Pinpoint the cell where the given text exists, returning its [X, Y] midpoint coordinate. 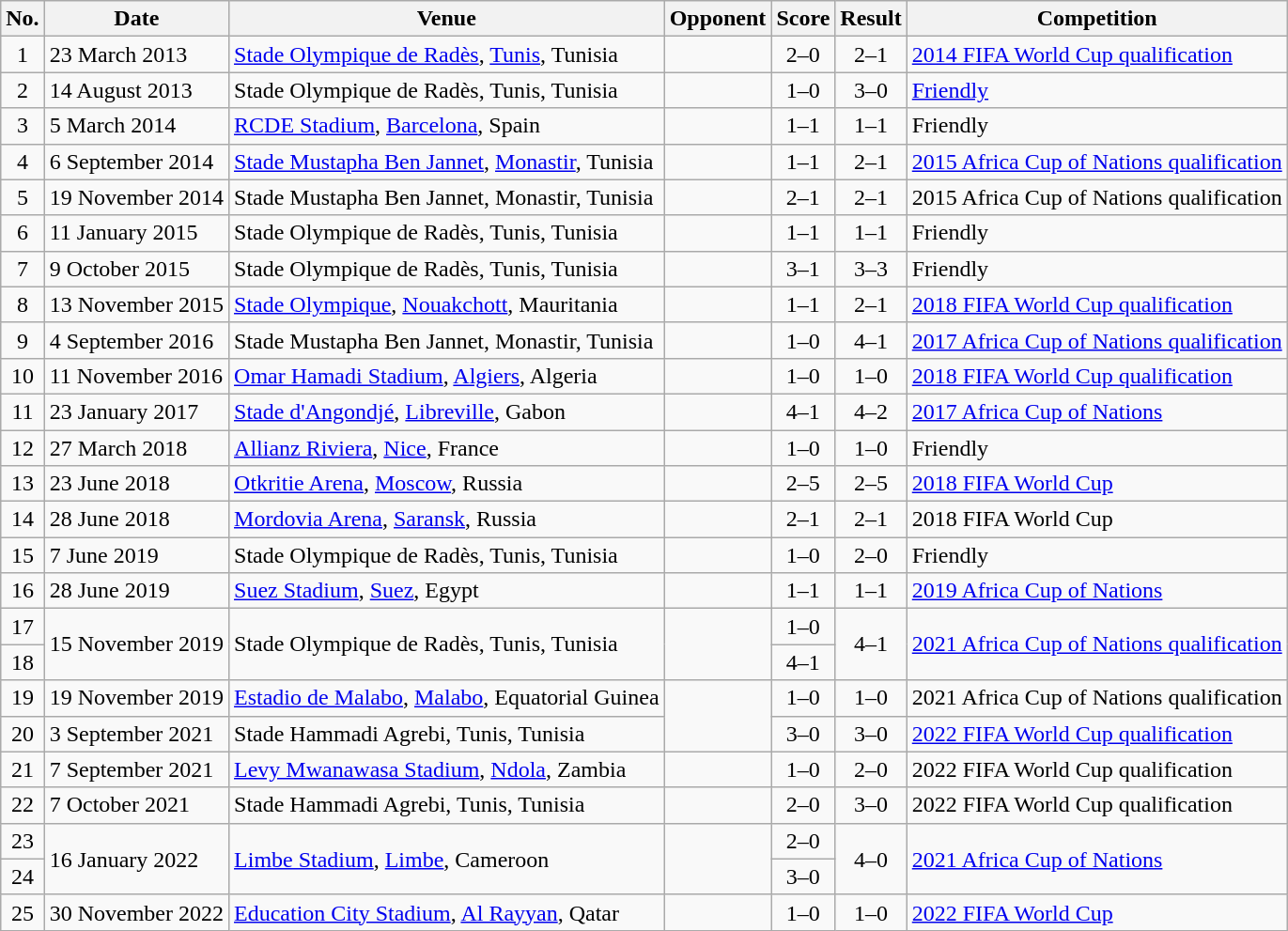
Venue [447, 19]
5 March 2014 [136, 126]
6 [23, 233]
15 [23, 555]
20 [23, 734]
17 [23, 627]
Education City Stadium, Al Rayyan, Qatar [447, 912]
2017 Africa Cup of Nations qualification [1097, 340]
21 [23, 769]
Competition [1097, 19]
12 [23, 448]
23 March 2013 [136, 54]
10 [23, 376]
11 November 2016 [136, 376]
14 August 2013 [136, 90]
5 [23, 197]
4–2 [871, 411]
9 [23, 340]
24 [23, 877]
22 [23, 805]
Date [136, 19]
30 November 2022 [136, 912]
3–1 [803, 269]
7 October 2021 [136, 805]
3 [23, 126]
2022 FIFA World Cup [1097, 912]
18 [23, 662]
7 September 2021 [136, 769]
3 September 2021 [136, 734]
16 [23, 591]
13 [23, 484]
15 November 2019 [136, 644]
9 October 2015 [136, 269]
4 [23, 162]
11 [23, 411]
Score [803, 19]
3–3 [871, 269]
2021 Africa Cup of Nations [1097, 859]
27 March 2018 [136, 448]
19 November 2014 [136, 197]
11 January 2015 [136, 233]
Levy Mwanawasa Stadium, Ndola, Zambia [447, 769]
Estadio de Malabo, Malabo, Equatorial Guinea [447, 698]
7 June 2019 [136, 555]
28 June 2018 [136, 520]
Omar Hamadi Stadium, Algiers, Algeria [447, 376]
Result [871, 19]
1 [23, 54]
23 January 2017 [136, 411]
28 June 2019 [136, 591]
13 November 2015 [136, 304]
14 [23, 520]
4–0 [871, 859]
2014 FIFA World Cup qualification [1097, 54]
RCDE Stadium, Barcelona, Spain [447, 126]
7 [23, 269]
Stade d'Angondjé, Libreville, Gabon [447, 411]
Limbe Stadium, Limbe, Cameroon [447, 859]
2019 Africa Cup of Nations [1097, 591]
23 [23, 841]
4 September 2016 [136, 340]
Opponent [718, 19]
Allianz Riviera, Nice, France [447, 448]
Mordovia Arena, Saransk, Russia [447, 520]
8 [23, 304]
25 [23, 912]
2017 Africa Cup of Nations [1097, 411]
Stade Olympique, Nouakchott, Mauritania [447, 304]
No. [23, 19]
16 January 2022 [136, 859]
2 [23, 90]
Otkritie Arena, Moscow, Russia [447, 484]
Suez Stadium, Suez, Egypt [447, 591]
19 [23, 698]
6 September 2014 [136, 162]
19 November 2019 [136, 698]
23 June 2018 [136, 484]
